Capture the cell that displays the provided text and extract its [x, y] central coordinate. 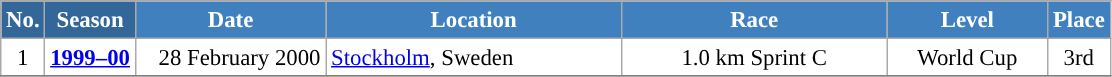
1.0 km Sprint C [754, 58]
Stockholm, Sweden [474, 58]
Place [1079, 20]
1 [23, 58]
28 February 2000 [230, 58]
No. [23, 20]
1999–00 [90, 58]
Level [968, 20]
3rd [1079, 58]
Date [230, 20]
World Cup [968, 58]
Race [754, 20]
Season [90, 20]
Location [474, 20]
